Provide the [x, y] coordinate of the cell's center where the given text is located.  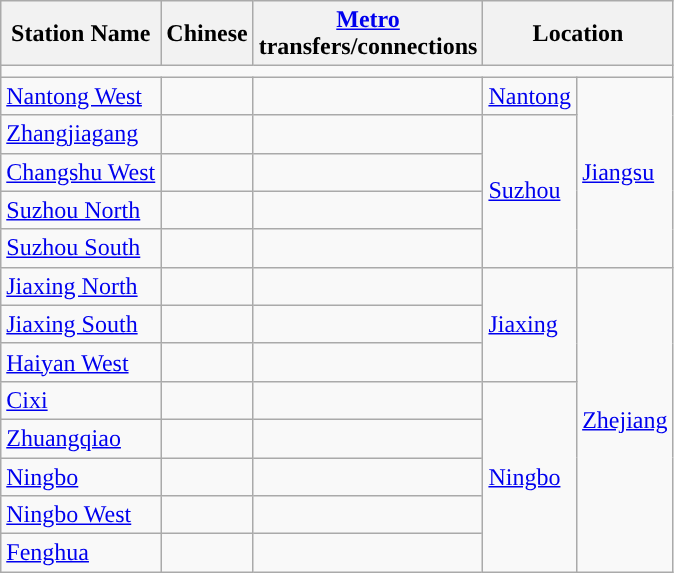
Suzhou [530, 191]
Ningbo West [81, 515]
Station Name [81, 34]
Suzhou South [81, 248]
Nantong [530, 96]
Chinese [207, 34]
Changshu West [81, 172]
Location [578, 34]
Nantong West [81, 96]
Metrotransfers/connections [368, 34]
Jiaxing North [81, 286]
Zhejiang [625, 419]
Jiangsu [625, 172]
Jiaxing [530, 324]
Jiaxing South [81, 324]
Haiyan West [81, 362]
Suzhou North [81, 210]
Cixi [81, 400]
Fenghua [81, 553]
Zhuangqiao [81, 438]
Zhangjiagang [81, 134]
